Scan for the cell matching the given text and deliver its (X, Y) coordinate at center. 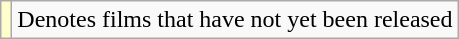
Denotes films that have not yet been released (235, 20)
